Extract the [x, y] coordinate from the center of the cell holding the provided text.  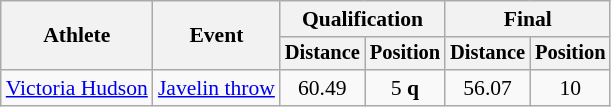
Athlete [77, 36]
Victoria Hudson [77, 88]
5 q [405, 88]
56.07 [488, 88]
Javelin throw [216, 88]
60.49 [322, 88]
Event [216, 36]
10 [570, 88]
Qualification [362, 19]
Final [528, 19]
